Determine the [x, y] coordinate at the center of the cell enclosing the given text.  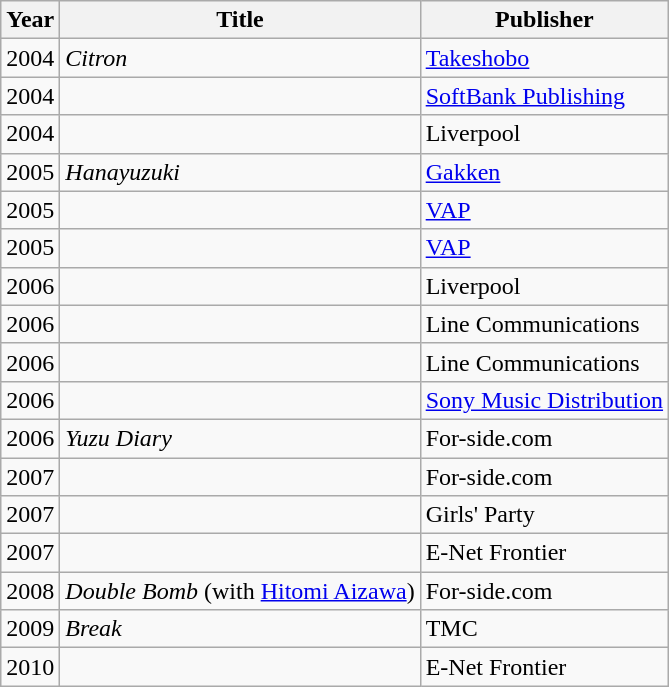
Double Bomb (with Hitomi Aizawa) [240, 591]
Gakken [544, 172]
Yuzu Diary [240, 438]
Girls' Party [544, 515]
Publisher [544, 20]
2010 [30, 667]
Takeshobo [544, 58]
2008 [30, 591]
Year [30, 20]
2009 [30, 629]
Title [240, 20]
TMC [544, 629]
Break [240, 629]
Sony Music Distribution [544, 400]
Hanayuzuki [240, 172]
SoftBank Publishing [544, 96]
Citron [240, 58]
